Pinpoint the cell where the given text exists, returning its [x, y] midpoint coordinate. 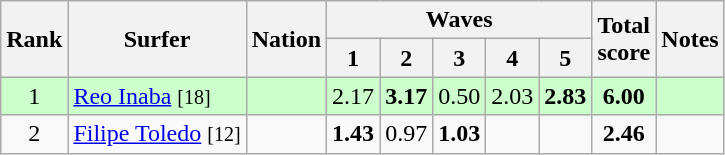
1.43 [354, 134]
Waves [460, 20]
1.03 [460, 134]
Totalscore [624, 39]
3.17 [406, 96]
0.97 [406, 134]
0.50 [460, 96]
2.83 [566, 96]
Rank [34, 39]
6.00 [624, 96]
Notes [690, 39]
Nation [286, 39]
Surfer [157, 39]
2.03 [512, 96]
Reo Inaba [18] [157, 96]
4 [512, 58]
5 [566, 58]
2.17 [354, 96]
Filipe Toledo [12] [157, 134]
3 [460, 58]
2.46 [624, 134]
